Identify which cell holds the provided text, then report its (x, y) central coordinate. 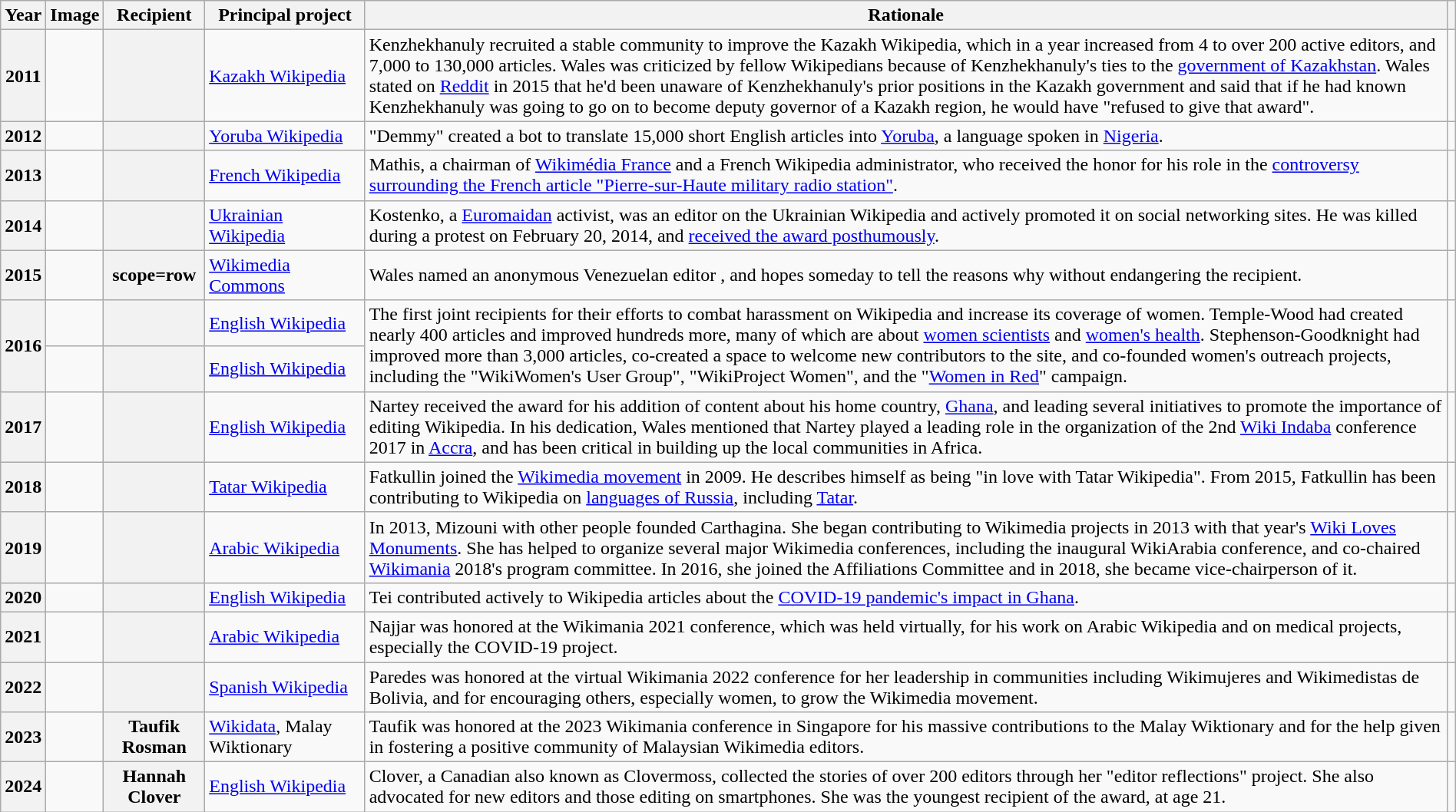
scope=row (154, 275)
2017 (23, 427)
Hannah Clover (154, 787)
Wikidata, Malay Wiktionary (285, 737)
French Wikipedia (285, 175)
2024 (23, 787)
Ukrainian Wikipedia (285, 226)
Rationale (906, 15)
2019 (23, 547)
2021 (23, 637)
Year (23, 15)
Tei contributed actively to Wikipedia articles about the COVID-19 pandemic's impact in Ghana. (906, 597)
Wikimedia Commons (285, 275)
2011 (23, 75)
Image (75, 15)
"Demmy" created a bot to translate 15,000 short English articles into Yoruba, a language spoken in Nigeria. (906, 136)
Kazakh Wikipedia (285, 75)
2020 (23, 597)
Principal project (285, 15)
Wales named an anonymous Venezuelan editor , and hopes someday to tell the reasons why without endangering the recipient. (906, 275)
2012 (23, 136)
2013 (23, 175)
Yoruba Wikipedia (285, 136)
Tatar Wikipedia (285, 487)
2022 (23, 686)
Taufik Rosman (154, 737)
2015 (23, 275)
2014 (23, 226)
Spanish Wikipedia (285, 686)
2018 (23, 487)
Recipient (154, 15)
2023 (23, 737)
2016 (23, 345)
